Scan for the cell matching the given text and deliver its (X, Y) coordinate at center. 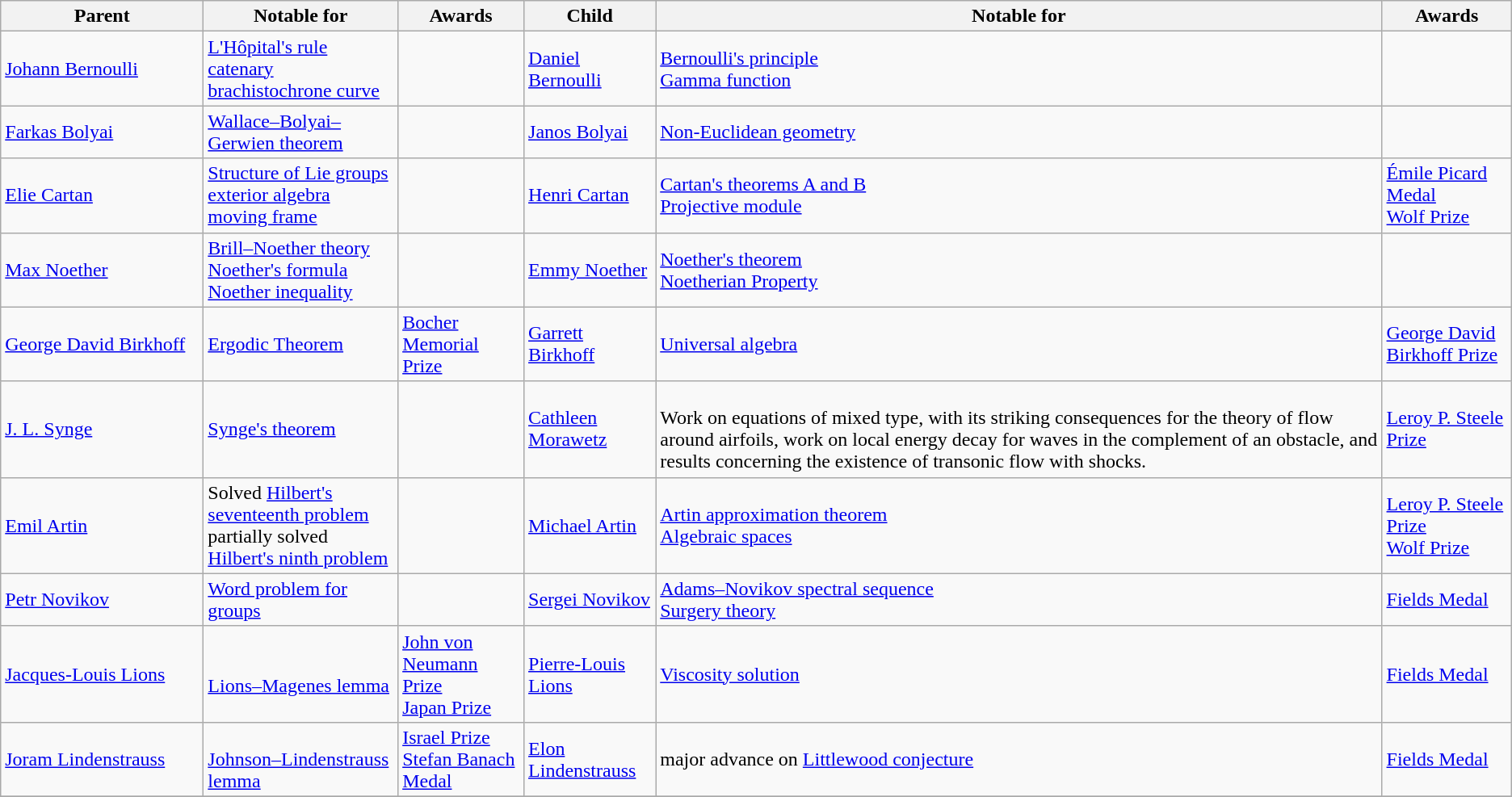
Non-Euclidean geometry (1019, 132)
John von Neumann PrizeJapan Prize (461, 673)
Daniel Bernoulli (590, 69)
George David Birkhoff Prize (1447, 344)
Leroy P. Steele Prize (1447, 430)
Johnson–Lindenstrauss lemma (300, 759)
Structure of Lie groupsexterior algebramoving frame (300, 195)
Parent (102, 16)
Pierre-Louis Lions (590, 673)
Petr Novikov (102, 599)
Child (590, 16)
Emil Artin (102, 525)
Bocher Memorial Prize (461, 344)
Jacques-Louis Lions (102, 673)
Elie Cartan (102, 195)
Henri Cartan (590, 195)
Brill–Noether theory Noether's formula Noether inequality (300, 270)
Johann Bernoulli (102, 69)
Viscosity solution (1019, 673)
Adams–Novikov spectral sequence Surgery theory (1019, 599)
Ergodic Theorem (300, 344)
Wallace–Bolyai–Gerwien theorem (300, 132)
Universal algebra (1019, 344)
Janos Bolyai (590, 132)
Artin approximation theorem Algebraic spaces (1019, 525)
Cartan's theorems A and BProjective module (1019, 195)
Joram Lindenstrauss (102, 759)
George David Birkhoff (102, 344)
Israel PrizeStefan Banach Medal (461, 759)
Farkas Bolyai (102, 132)
L'Hôpital's rulecatenarybrachistochrone curve (300, 69)
J. L. Synge (102, 430)
Michael Artin (590, 525)
Word problem for groups (300, 599)
Emmy Noether (590, 270)
Émile Picard MedalWolf Prize (1447, 195)
Leroy P. Steele PrizeWolf Prize (1447, 525)
Elon Lindenstrauss (590, 759)
Solved Hilbert's seventeenth problempartially solved Hilbert's ninth problem (300, 525)
Sergei Novikov (590, 599)
major advance on Littlewood conjecture (1019, 759)
Cathleen Morawetz (590, 430)
Synge's theorem (300, 430)
Garrett Birkhoff (590, 344)
Lions–Magenes lemma (300, 673)
Max Noether (102, 270)
Bernoulli's principleGamma function (1019, 69)
Noether's theorem Noetherian Property (1019, 270)
